Extract the [X, Y] coordinate from the center of the cell holding the provided text.  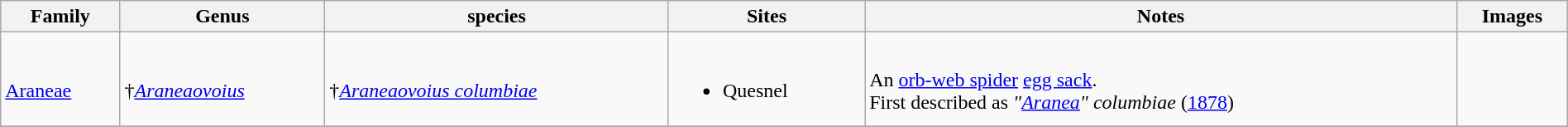
Quesnel [766, 80]
Family [60, 17]
†Araneaovoius columbiae [497, 80]
species [497, 17]
Araneae [60, 80]
Notes [1161, 17]
Genus [222, 17]
Sites [766, 17]
An orb-web spider egg sack. First described as "Aranea" columbiae (1878) [1161, 80]
Images [1512, 17]
†Araneaovoius [222, 80]
